Capture the cell that displays the provided text and extract its [X, Y] central coordinate. 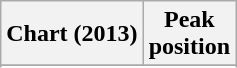
Chart (2013) [72, 34]
Peakposition [189, 34]
